Determine the (x, y) coordinate at the center of the cell enclosing the given text.  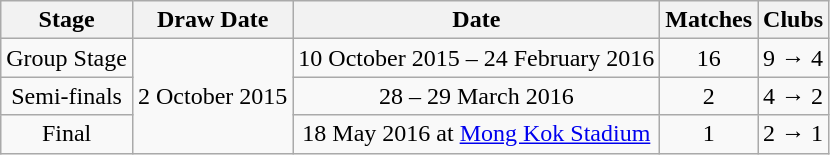
18 May 2016 at Mong Kok Stadium (476, 134)
Date (476, 20)
2 → 1 (794, 134)
2 (709, 96)
Final (67, 134)
9 → 4 (794, 58)
2 October 2015 (212, 96)
1 (709, 134)
10 October 2015 – 24 February 2016 (476, 58)
Draw Date (212, 20)
16 (709, 58)
4 → 2 (794, 96)
Group Stage (67, 58)
Matches (709, 20)
Stage (67, 20)
28 – 29 March 2016 (476, 96)
Semi-finals (67, 96)
Clubs (794, 20)
